Provide the [x, y] coordinate of the cell's center where the given text is located.  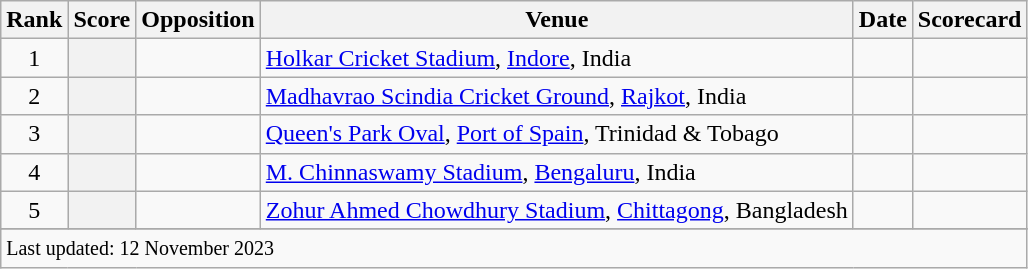
Opposition [198, 20]
Venue [556, 20]
Score [102, 20]
Rank [34, 20]
Zohur Ahmed Chowdhury Stadium, Chittagong, Bangladesh [556, 210]
Holkar Cricket Stadium, Indore, India [556, 58]
M. Chinnaswamy Stadium, Bengaluru, India [556, 172]
2 [34, 96]
Madhavrao Scindia Cricket Ground, Rajkot, India [556, 96]
Last updated: 12 November 2023 [514, 248]
5 [34, 210]
4 [34, 172]
Scorecard [970, 20]
3 [34, 134]
1 [34, 58]
Queen's Park Oval, Port of Spain, Trinidad & Tobago [556, 134]
Date [882, 20]
